Identify which cell holds the provided text, then report its (x, y) central coordinate. 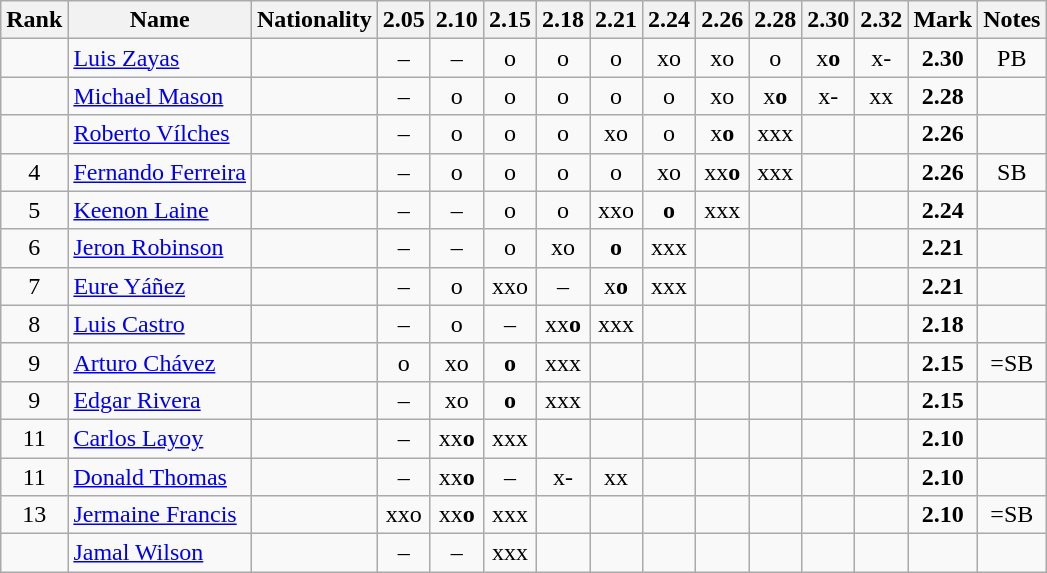
Luis Zayas (160, 58)
Rank (34, 20)
7 (34, 286)
13 (34, 515)
Nationality (315, 20)
Jermaine Francis (160, 515)
Notes (1012, 20)
Keenon Laine (160, 210)
Edgar Rivera (160, 400)
4 (34, 172)
PB (1012, 58)
Jamal Wilson (160, 553)
5 (34, 210)
SB (1012, 172)
Carlos Layoy (160, 438)
Arturo Chávez (160, 362)
Michael Mason (160, 96)
Eure Yáñez (160, 286)
Fernando Ferreira (160, 172)
2.32 (882, 20)
8 (34, 324)
6 (34, 248)
Jeron Robinson (160, 248)
Donald Thomas (160, 477)
Name (160, 20)
Luis Castro (160, 324)
Roberto Vílches (160, 134)
Mark (943, 20)
2.05 (404, 20)
